Extract the [X, Y] coordinate from the center of the cell holding the provided text.  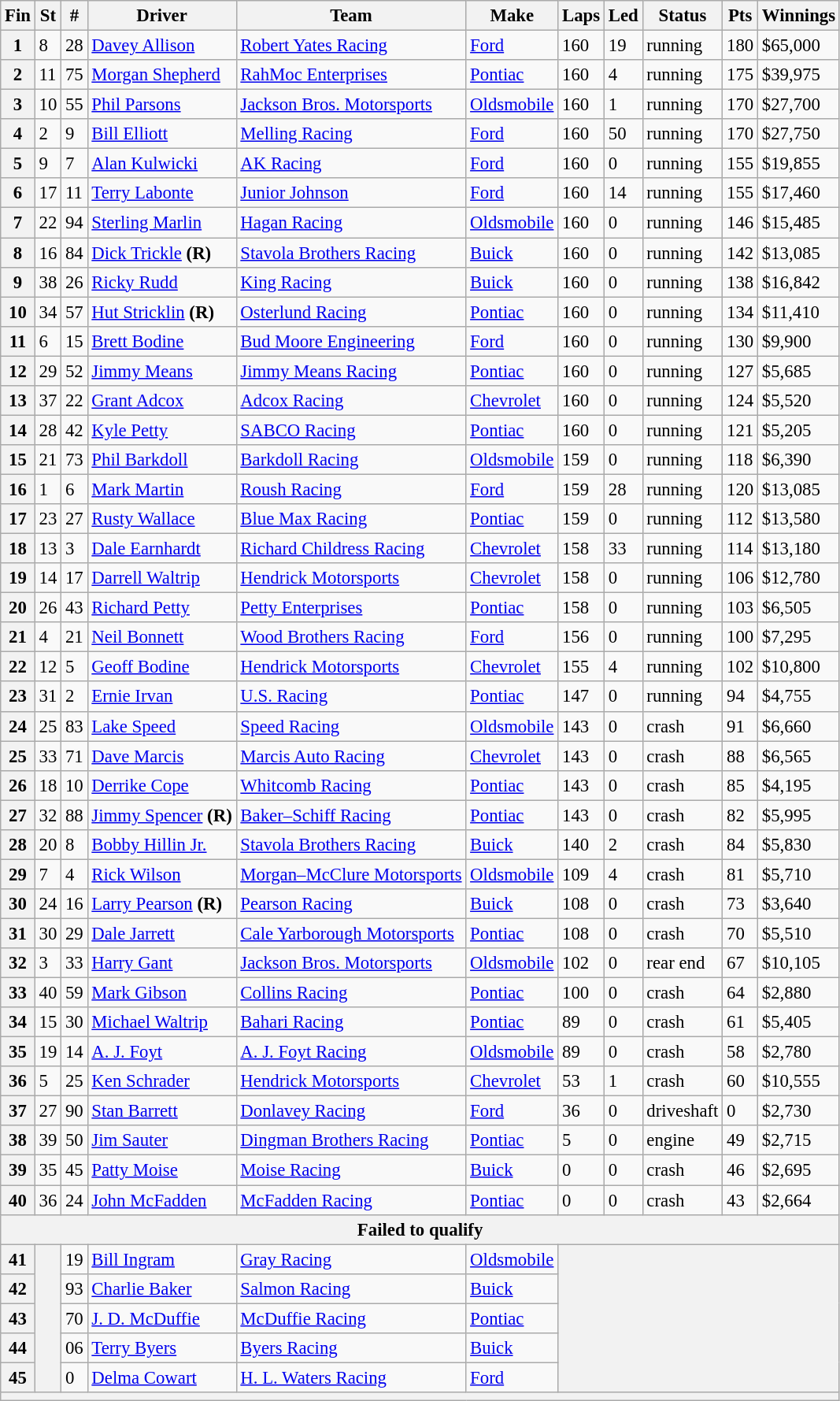
Adcox Racing [351, 401]
53 [581, 1081]
71 [74, 756]
Whitcomb Racing [351, 785]
Osterlund Racing [351, 312]
175 [740, 75]
$3,640 [799, 904]
Marcis Auto Racing [351, 756]
# [74, 16]
46 [740, 1170]
Junior Johnson [351, 193]
06 [74, 1348]
Davey Allison [162, 46]
83 [74, 726]
driveshaft [683, 1111]
Speed Racing [351, 726]
138 [740, 282]
$39,975 [799, 75]
55 [74, 105]
$2,695 [799, 1170]
Hut Stricklin (R) [162, 312]
$5,830 [799, 845]
Bill Elliott [162, 134]
Donlavey Racing [351, 1111]
Make [512, 16]
Jimmy Spencer (R) [162, 815]
103 [740, 608]
$19,855 [799, 164]
$10,555 [799, 1081]
engine [683, 1141]
Blue Max Racing [351, 519]
$5,205 [799, 430]
Rusty Wallace [162, 519]
Gray Racing [351, 1259]
Ricky Rudd [162, 282]
Charlie Baker [162, 1288]
$27,700 [799, 105]
Driver [162, 16]
$10,105 [799, 963]
$2,664 [799, 1200]
Led [624, 16]
rear end [683, 963]
Petty Enterprises [351, 608]
Baker–Schiff Racing [351, 815]
Harry Gant [162, 963]
SABCO Racing [351, 430]
Status [683, 16]
$5,995 [799, 815]
$15,485 [799, 223]
Winnings [799, 16]
U.S. Racing [351, 697]
142 [740, 253]
Alan Kulwicki [162, 164]
Terry Labonte [162, 193]
Phil Barkdoll [162, 460]
$2,715 [799, 1141]
Salmon Racing [351, 1288]
$6,505 [799, 608]
$4,755 [799, 697]
Barkdoll Racing [351, 460]
Sterling Marlin [162, 223]
44 [18, 1348]
St [47, 16]
$5,510 [799, 933]
Morgan–McClure Motorsports [351, 874]
$5,520 [799, 401]
Dick Trickle (R) [162, 253]
Larry Pearson (R) [162, 904]
Robert Yates Racing [351, 46]
130 [740, 341]
Mark Martin [162, 489]
Kyle Petty [162, 430]
Byers Racing [351, 1348]
Richard Childress Racing [351, 549]
A. J. Foyt Racing [351, 1052]
Hagan Racing [351, 223]
127 [740, 371]
$13,580 [799, 519]
Morgan Shepherd [162, 75]
Failed to qualify [420, 1229]
85 [740, 785]
Geoff Bodine [162, 667]
109 [581, 874]
Patty Moise [162, 1170]
Brett Bodine [162, 341]
134 [740, 312]
Pearson Racing [351, 904]
Lake Speed [162, 726]
$2,730 [799, 1111]
McFadden Racing [351, 1200]
Rick Wilson [162, 874]
61 [740, 1022]
90 [74, 1111]
$2,880 [799, 993]
Delma Cowart [162, 1377]
$13,180 [799, 549]
59 [74, 993]
Moise Racing [351, 1170]
Terry Byers [162, 1348]
$4,195 [799, 785]
Bud Moore Engineering [351, 341]
Melling Racing [351, 134]
$6,390 [799, 460]
121 [740, 430]
Laps [581, 16]
Jim Sauter [162, 1141]
$27,750 [799, 134]
Roush Racing [351, 489]
124 [740, 401]
60 [740, 1081]
156 [581, 637]
$6,660 [799, 726]
49 [740, 1141]
93 [74, 1288]
114 [740, 549]
Jimmy Means [162, 371]
$16,842 [799, 282]
75 [74, 75]
Phil Parsons [162, 105]
106 [740, 578]
120 [740, 489]
$9,900 [799, 341]
118 [740, 460]
146 [740, 223]
Stan Barrett [162, 1111]
Dingman Brothers Racing [351, 1141]
$6,565 [799, 756]
147 [581, 697]
McDuffie Racing [351, 1318]
Bill Ingram [162, 1259]
57 [74, 312]
82 [740, 815]
Jimmy Means Racing [351, 371]
Collins Racing [351, 993]
$65,000 [799, 46]
Derrike Cope [162, 785]
140 [581, 845]
Dave Marcis [162, 756]
H. L. Waters Racing [351, 1377]
Grant Adcox [162, 401]
$11,410 [799, 312]
Wood Brothers Racing [351, 637]
$17,460 [799, 193]
$5,685 [799, 371]
Dale Jarrett [162, 933]
King Racing [351, 282]
$2,780 [799, 1052]
$10,800 [799, 667]
$5,405 [799, 1022]
67 [740, 963]
John McFadden [162, 1200]
Bahari Racing [351, 1022]
RahMoc Enterprises [351, 75]
$7,295 [799, 637]
Cale Yarborough Motorsports [351, 933]
Bobby Hillin Jr. [162, 845]
112 [740, 519]
$12,780 [799, 578]
A. J. Foyt [162, 1052]
91 [740, 726]
Richard Petty [162, 608]
AK Racing [351, 164]
81 [740, 874]
Fin [18, 16]
Dale Earnhardt [162, 549]
52 [74, 371]
58 [740, 1052]
64 [740, 993]
41 [18, 1259]
Darrell Waltrip [162, 578]
Ernie Irvan [162, 697]
Michael Waltrip [162, 1022]
Mark Gibson [162, 993]
Neil Bonnett [162, 637]
Pts [740, 16]
180 [740, 46]
J. D. McDuffie [162, 1318]
Ken Schrader [162, 1081]
Team [351, 16]
$5,710 [799, 874]
